Capture the cell that displays the provided text and extract its [x, y] central coordinate. 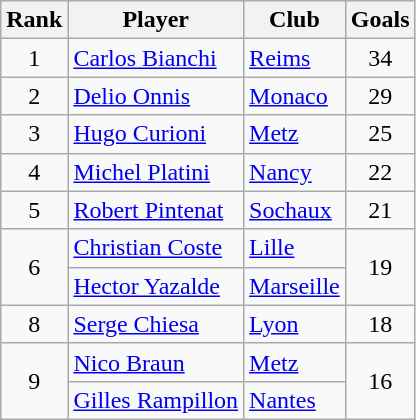
Carlos Bianchi [156, 58]
Nantes [295, 400]
34 [380, 58]
Nancy [295, 172]
19 [380, 267]
16 [380, 381]
25 [380, 134]
Delio Onnis [156, 96]
18 [380, 324]
Lille [295, 248]
6 [34, 267]
Reims [295, 58]
Nico Braun [156, 362]
3 [34, 134]
Christian Coste [156, 248]
1 [34, 58]
Marseille [295, 286]
Club [295, 20]
Player [156, 20]
Hector Yazalde [156, 286]
5 [34, 210]
29 [380, 96]
Sochaux [295, 210]
Michel Platini [156, 172]
Rank [34, 20]
Lyon [295, 324]
8 [34, 324]
Goals [380, 20]
Hugo Curioni [156, 134]
Gilles Rampillon [156, 400]
9 [34, 381]
21 [380, 210]
Robert Pintenat [156, 210]
Monaco [295, 96]
22 [380, 172]
4 [34, 172]
2 [34, 96]
Serge Chiesa [156, 324]
